Pinpoint the cell where the given text exists, returning its (X, Y) midpoint coordinate. 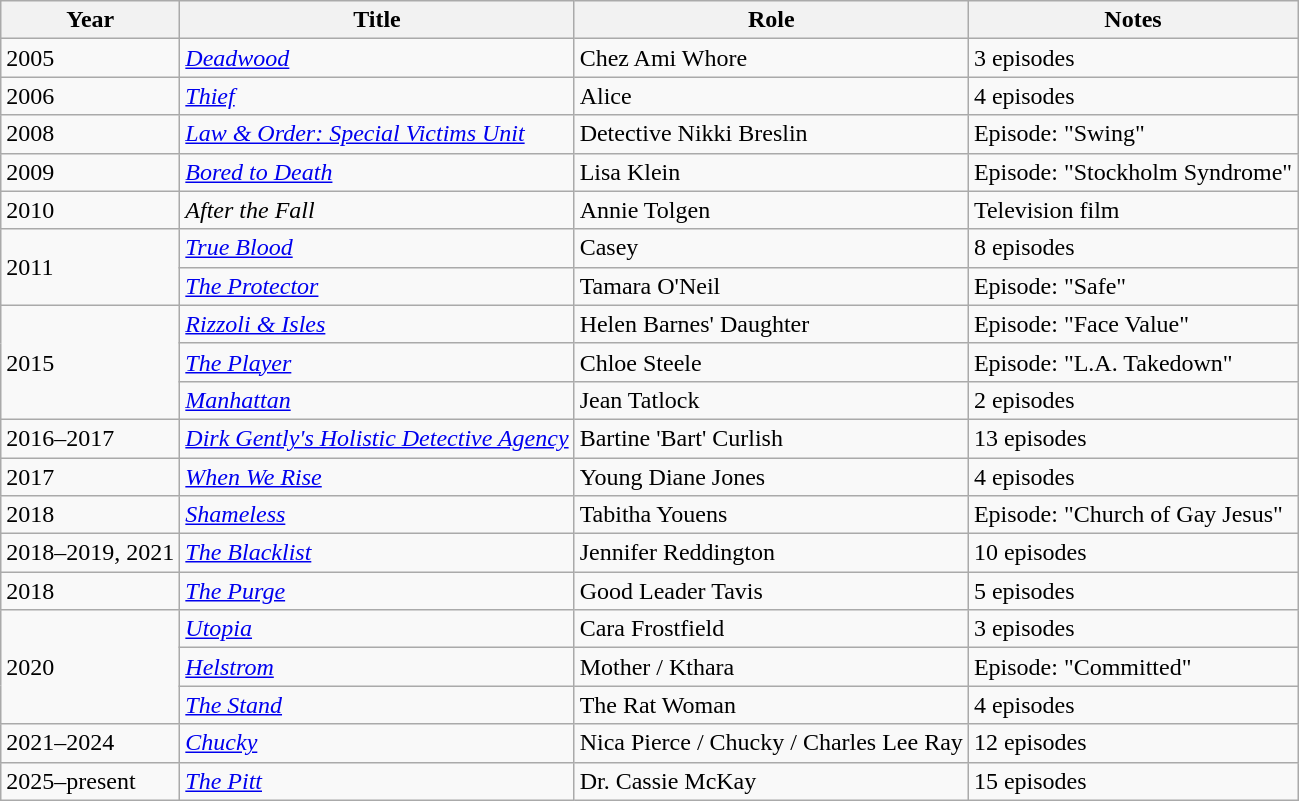
2010 (90, 210)
Episode: "Swing" (1132, 134)
Thief (377, 96)
Bored to Death (377, 172)
Young Diane Jones (771, 477)
Title (377, 20)
2009 (90, 172)
The Blacklist (377, 553)
Annie Tolgen (771, 210)
The Player (377, 362)
Episode: "Stockholm Syndrome" (1132, 172)
The Purge (377, 591)
Helen Barnes' Daughter (771, 324)
Notes (1132, 20)
Casey (771, 248)
2020 (90, 667)
Nica Pierce / Chucky / Charles Lee Ray (771, 743)
Alice (771, 96)
2006 (90, 96)
12 episodes (1132, 743)
After the Fall (377, 210)
5 episodes (1132, 591)
The Pitt (377, 781)
Tamara O'Neil (771, 286)
8 episodes (1132, 248)
2015 (90, 362)
Bartine 'Bart' Curlish (771, 438)
True Blood (377, 248)
The Stand (377, 705)
Detective Nikki Breslin (771, 134)
Jennifer Reddington (771, 553)
2 episodes (1132, 400)
The Protector (377, 286)
Episode: "Safe" (1132, 286)
10 episodes (1132, 553)
Tabitha Youens (771, 515)
Shameless (377, 515)
Lisa Klein (771, 172)
2021–2024 (90, 743)
Law & Order: Special Victims Unit (377, 134)
2008 (90, 134)
Cara Frostfield (771, 629)
13 episodes (1132, 438)
Episode: "Church of Gay Jesus" (1132, 515)
2018–2019, 2021 (90, 553)
Chloe Steele (771, 362)
Jean Tatlock (771, 400)
Episode: "Committed" (1132, 667)
Mother / Kthara (771, 667)
Helstrom (377, 667)
15 episodes (1132, 781)
Television film (1132, 210)
Dirk Gently's Holistic Detective Agency (377, 438)
Utopia (377, 629)
Episode: "Face Value" (1132, 324)
Manhattan (377, 400)
Episode: "L.A. Takedown" (1132, 362)
2016–2017 (90, 438)
Deadwood (377, 58)
Good Leader Tavis (771, 591)
The Rat Woman (771, 705)
2017 (90, 477)
2025–present (90, 781)
Chucky (377, 743)
2005 (90, 58)
Year (90, 20)
When We Rise (377, 477)
Role (771, 20)
Rizzoli & Isles (377, 324)
Chez Ami Whore (771, 58)
2011 (90, 267)
Dr. Cassie McKay (771, 781)
